Output the (x, y) coordinate of the center of the cell containing the given text.  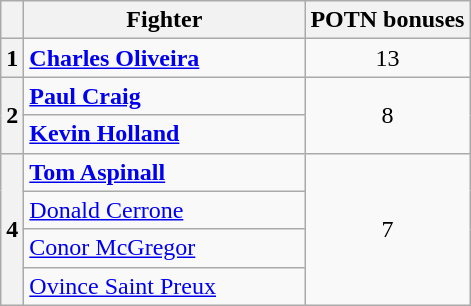
2 (12, 115)
Tom Aspinall (164, 172)
7 (388, 229)
8 (388, 115)
13 (388, 58)
POTN bonuses (388, 20)
Charles Oliveira (164, 58)
Kevin Holland (164, 134)
Ovince Saint Preux (164, 286)
4 (12, 229)
Donald Cerrone (164, 210)
Conor McGregor (164, 248)
1 (12, 58)
Paul Craig (164, 96)
Fighter (164, 20)
